Output the [x, y] coordinate of the center of the cell containing the given text.  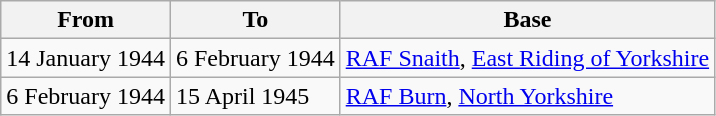
RAF Snaith, East Riding of Yorkshire [527, 58]
15 April 1945 [255, 96]
From [86, 20]
Base [527, 20]
To [255, 20]
14 January 1944 [86, 58]
RAF Burn, North Yorkshire [527, 96]
